Locate the cell with the specified text and output its (x, y) center coordinate. 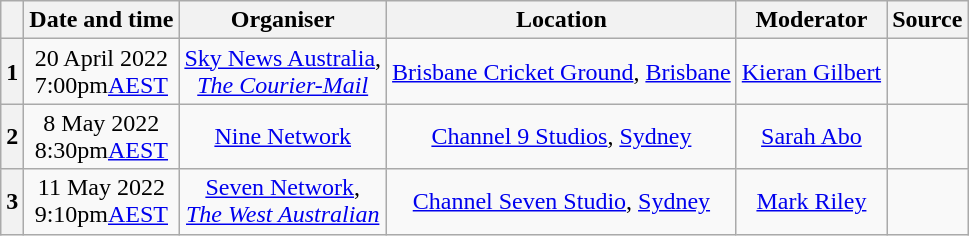
Kieran Gilbert (811, 72)
1 (12, 72)
Location (562, 20)
2 (12, 136)
Sarah Abo (811, 136)
Source (928, 20)
Nine Network (283, 136)
Seven Network, The West Australian (283, 202)
Mark Riley (811, 202)
11 May 20229:10pmAEST (102, 202)
8 May 20228:30pmAEST (102, 136)
Channel 9 Studios, Sydney (562, 136)
Sky News Australia, The Courier-Mail (283, 72)
Organiser (283, 20)
Date and time (102, 20)
3 (12, 202)
Moderator (811, 20)
Brisbane Cricket Ground, Brisbane (562, 72)
Channel Seven Studio, Sydney (562, 202)
20 April 20227:00pmAEST (102, 72)
